Identify which cell holds the provided text, then report its (X, Y) central coordinate. 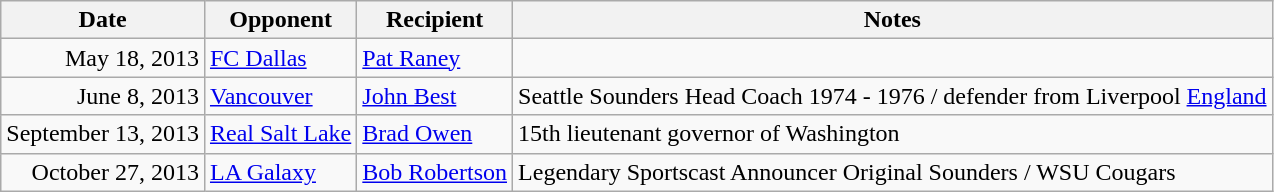
Brad Owen (435, 134)
Vancouver (280, 96)
Legendary Sportscast Announcer Original Sounders / WSU Cougars (893, 172)
September 13, 2013 (103, 134)
15th lieutenant governor of Washington (893, 134)
John Best (435, 96)
Seattle Sounders Head Coach 1974 - 1976 / defender from Liverpool England (893, 96)
FC Dallas (280, 58)
May 18, 2013 (103, 58)
October 27, 2013 (103, 172)
Pat Raney (435, 58)
LA Galaxy (280, 172)
Opponent (280, 20)
Recipient (435, 20)
Bob Robertson (435, 172)
June 8, 2013 (103, 96)
Notes (893, 20)
Real Salt Lake (280, 134)
Date (103, 20)
